Locate the cell with the specified text and output its (x, y) center coordinate. 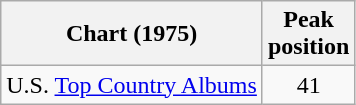
Chart (1975) (132, 34)
U.S. Top Country Albums (132, 85)
Peakposition (308, 34)
41 (308, 85)
